Extract the [x, y] coordinate from the center of the cell holding the provided text.  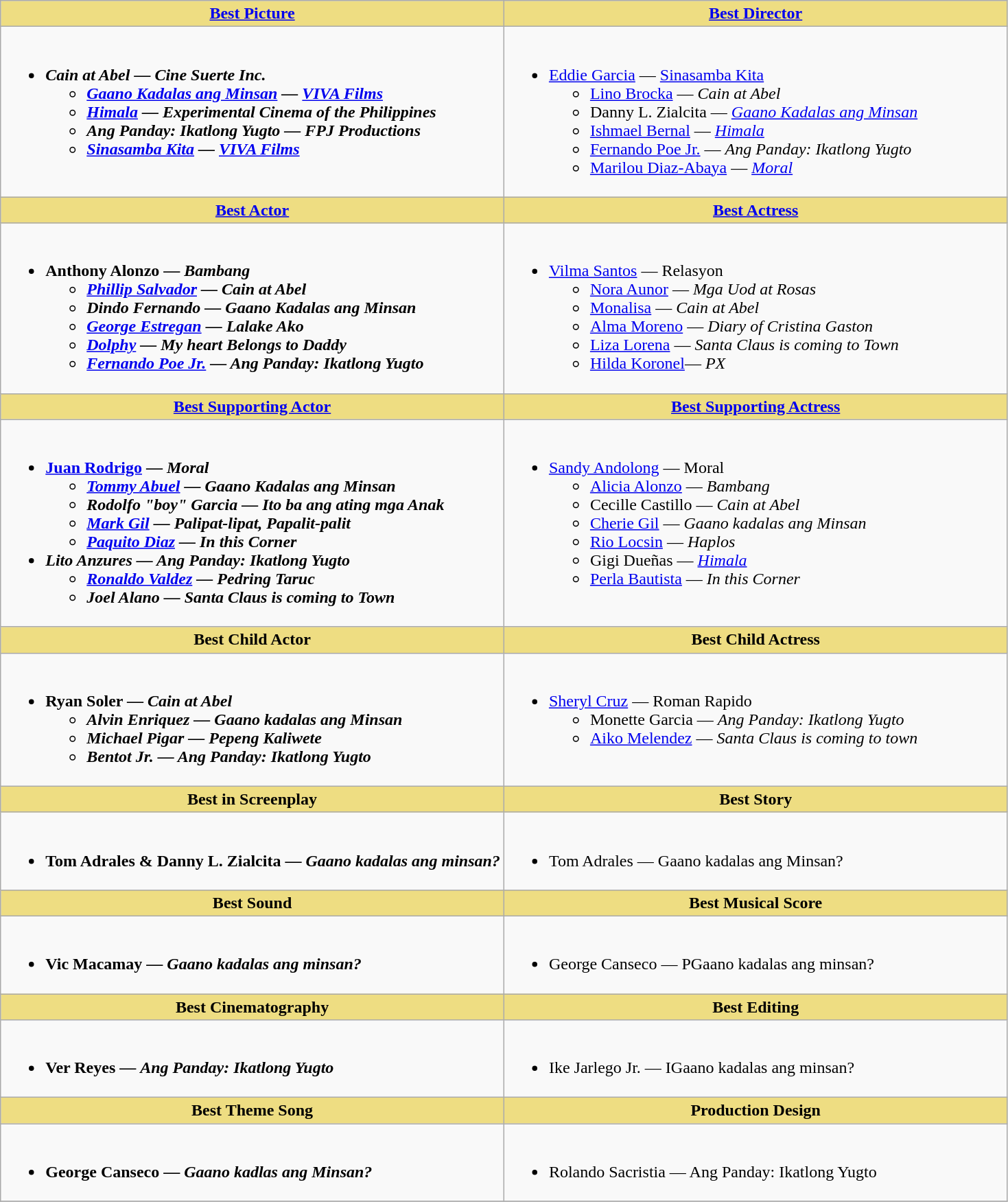
Sheryl Cruz — Roman RapidoMonette Garcia — Ang Panday: Ikatlong YugtoAiko Melendez — Santa Claus is coming to town [755, 719]
Ryan Soler — Cain at AbelAlvin Enriquez — Gaano kadalas ang MinsanMichael Pigar — Pepeng KaliweteBentot Jr. — Ang Panday: Ikatlong Yugto [253, 719]
Best in Screenplay [253, 799]
Best Actress [755, 210]
Best Sound [253, 903]
Best Supporting Actress [755, 406]
Tom Adrales — Gaano kadalas ang Minsan? [755, 851]
Best Theme Song [253, 1111]
Production Design [755, 1111]
Best Child Actress [755, 640]
George Canseco — Gaano kadlas ang Minsan? [253, 1163]
Best Director [755, 14]
Best Supporting Actor [253, 406]
Vic Macamay — Gaano kadalas ang minsan? [253, 954]
Best Story [755, 799]
George Canseco — PGaano kadalas ang minsan? [755, 954]
Ver Reyes — Ang Panday: Ikatlong Yugto [253, 1059]
Best Picture [253, 14]
Best Child Actor [253, 640]
Tom Adrales & Danny L. Zialcita — Gaano kadalas ang minsan? [253, 851]
Best Editing [755, 1007]
Best Actor [253, 210]
Best Cinematography [253, 1007]
Rolando Sacristia — Ang Panday: Ikatlong Yugto [755, 1163]
Ike Jarlego Jr. — IGaano kadalas ang minsan? [755, 1059]
Best Musical Score [755, 903]
